Find where the given text appears and provide that cell's center as [x, y] coordinate. 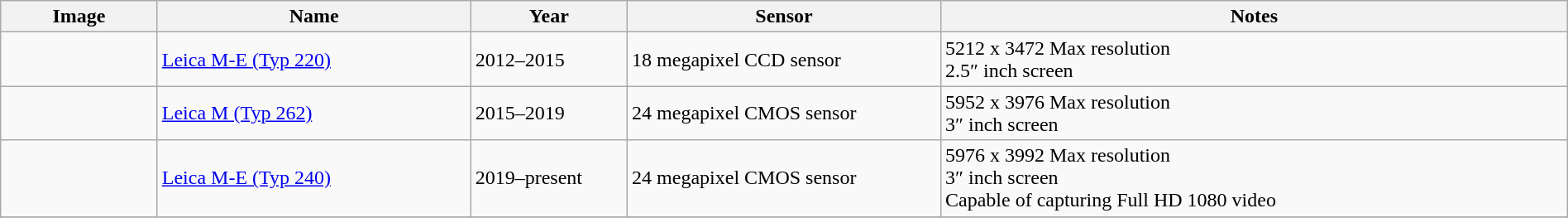
Sensor [784, 17]
18 megapixel CCD sensor [784, 60]
Leica M-E (Typ 240) [314, 178]
2019–present [549, 178]
2012–2015 [549, 60]
Notes [1254, 17]
Year [549, 17]
5976 x 3992 Max resolution 3″ inch screen Capable of capturing Full HD 1080 video [1254, 178]
Image [79, 17]
Name [314, 17]
5952 x 3976 Max resolution 3″ inch screen [1254, 113]
Leica M-E (Typ 220) [314, 60]
5212 x 3472 Max resolution 2.5″ inch screen [1254, 60]
2015–2019 [549, 113]
Leica M (Typ 262) [314, 113]
